Provide the (X, Y) coordinate of the cell's center where the given text is located.  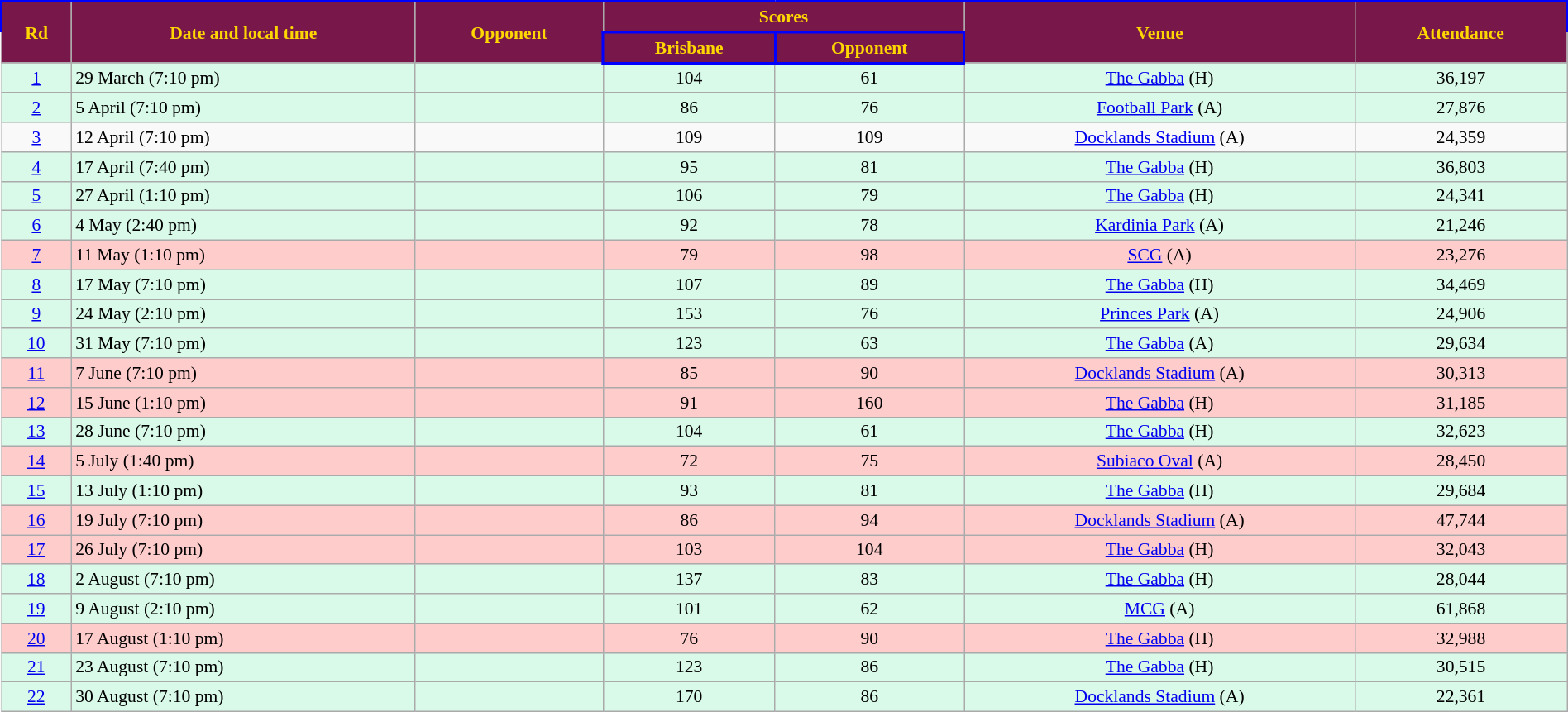
61,868 (1461, 609)
29,634 (1461, 344)
22,361 (1461, 697)
27,876 (1461, 108)
32,623 (1461, 432)
17 August (1:10 pm) (243, 638)
92 (689, 226)
12 April (7:10 pm) (243, 137)
94 (870, 520)
24,359 (1461, 137)
30,515 (1461, 667)
10 (36, 344)
21 (36, 667)
170 (689, 697)
91 (689, 403)
22 (36, 697)
4 May (2:40 pm) (243, 226)
14 (36, 461)
11 May (1:10 pm) (243, 256)
MCG (A) (1159, 609)
17 May (7:10 pm) (243, 284)
12 (36, 403)
29 March (7:10 pm) (243, 78)
75 (870, 461)
15 June (1:10 pm) (243, 403)
31 May (7:10 pm) (243, 344)
34,469 (1461, 284)
30,313 (1461, 373)
6 (36, 226)
101 (689, 609)
62 (870, 609)
7 (36, 256)
19 July (7:10 pm) (243, 520)
98 (870, 256)
107 (689, 284)
Scores (783, 17)
72 (689, 461)
7 June (7:10 pm) (243, 373)
9 August (2:10 pm) (243, 609)
3 (36, 137)
36,197 (1461, 78)
15 (36, 491)
5 July (1:40 pm) (243, 461)
SCG (A) (1159, 256)
153 (689, 314)
29,684 (1461, 491)
19 (36, 609)
21,246 (1461, 226)
5 (36, 196)
Kardinia Park (A) (1159, 226)
93 (689, 491)
26 July (7:10 pm) (243, 550)
95 (689, 167)
32,043 (1461, 550)
5 April (7:10 pm) (243, 108)
Attendance (1461, 32)
13 July (1:10 pm) (243, 491)
160 (870, 403)
4 (36, 167)
106 (689, 196)
30 August (7:10 pm) (243, 697)
36,803 (1461, 167)
8 (36, 284)
1 (36, 78)
9 (36, 314)
13 (36, 432)
137 (689, 580)
78 (870, 226)
Football Park (A) (1159, 108)
89 (870, 284)
28,450 (1461, 461)
63 (870, 344)
103 (689, 550)
18 (36, 580)
Subiaco Oval (A) (1159, 461)
20 (36, 638)
47,744 (1461, 520)
24,906 (1461, 314)
17 April (7:40 pm) (243, 167)
24,341 (1461, 196)
28,044 (1461, 580)
16 (36, 520)
Brisbane (689, 48)
The Gabba (A) (1159, 344)
23,276 (1461, 256)
Date and local time (243, 32)
27 April (1:10 pm) (243, 196)
24 May (2:10 pm) (243, 314)
2 August (7:10 pm) (243, 580)
32,988 (1461, 638)
Princes Park (A) (1159, 314)
23 August (7:10 pm) (243, 667)
83 (870, 580)
11 (36, 373)
Rd (36, 32)
31,185 (1461, 403)
28 June (7:10 pm) (243, 432)
85 (689, 373)
17 (36, 550)
Venue (1159, 32)
2 (36, 108)
